Locate the cell with the specified text and output its [x, y] center coordinate. 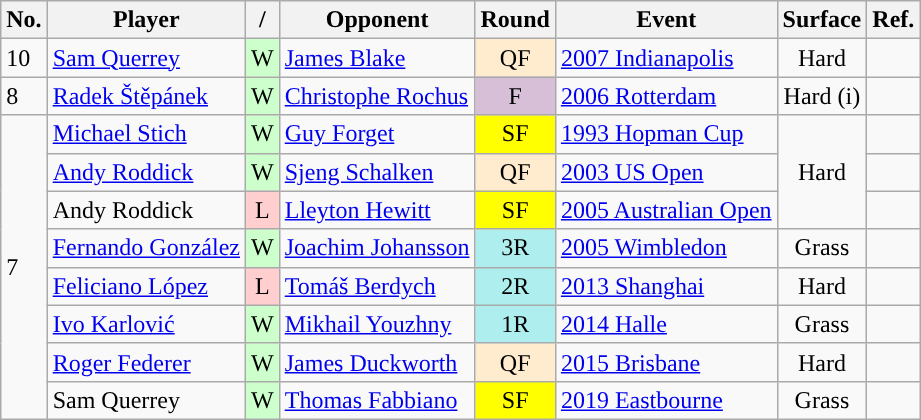
1993 Hopman Cup [666, 134]
Hard (i) [822, 96]
Player [146, 20]
Surface [822, 20]
Guy Forget [377, 134]
8 [24, 96]
Michael Stich [146, 134]
2007 Indianapolis [666, 58]
10 [24, 58]
Ivo Karlović [146, 324]
2019 Eastbourne [666, 400]
Ref. [894, 20]
1R [515, 324]
Roger Federer [146, 362]
2005 Australian Open [666, 210]
2005 Wimbledon [666, 248]
No. [24, 20]
Feliciano López [146, 286]
2R [515, 286]
7 [24, 267]
/ [262, 20]
3R [515, 248]
Radek Štěpánek [146, 96]
Sjeng Schalken [377, 172]
Event [666, 20]
2015 Brisbane [666, 362]
Fernando González [146, 248]
James Duckworth [377, 362]
Joachim Johansson [377, 248]
2006 Rotterdam [666, 96]
Christophe Rochus [377, 96]
2014 Halle [666, 324]
2003 US Open [666, 172]
F [515, 96]
Opponent [377, 20]
Tomáš Berdych [377, 286]
2013 Shanghai [666, 286]
Lleyton Hewitt [377, 210]
James Blake [377, 58]
Round [515, 20]
Thomas Fabbiano [377, 400]
Mikhail Youzhny [377, 324]
